Find where the given text appears and provide that cell's center as (X, Y) coordinate. 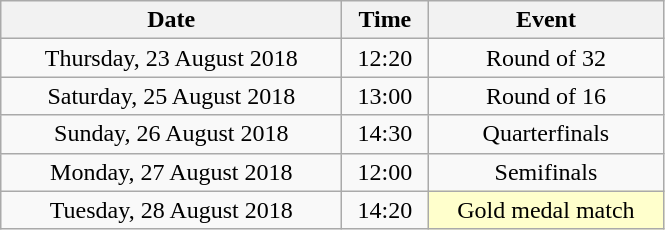
14:30 (385, 134)
Saturday, 25 August 2018 (172, 96)
Event (546, 20)
12:20 (385, 58)
Quarterfinals (546, 134)
Date (172, 20)
13:00 (385, 96)
Monday, 27 August 2018 (172, 172)
Round of 32 (546, 58)
Sunday, 26 August 2018 (172, 134)
12:00 (385, 172)
Tuesday, 28 August 2018 (172, 210)
Thursday, 23 August 2018 (172, 58)
Semifinals (546, 172)
Time (385, 20)
Round of 16 (546, 96)
Gold medal match (546, 210)
14:20 (385, 210)
